Scan for the cell matching the given text and deliver its (x, y) coordinate at center. 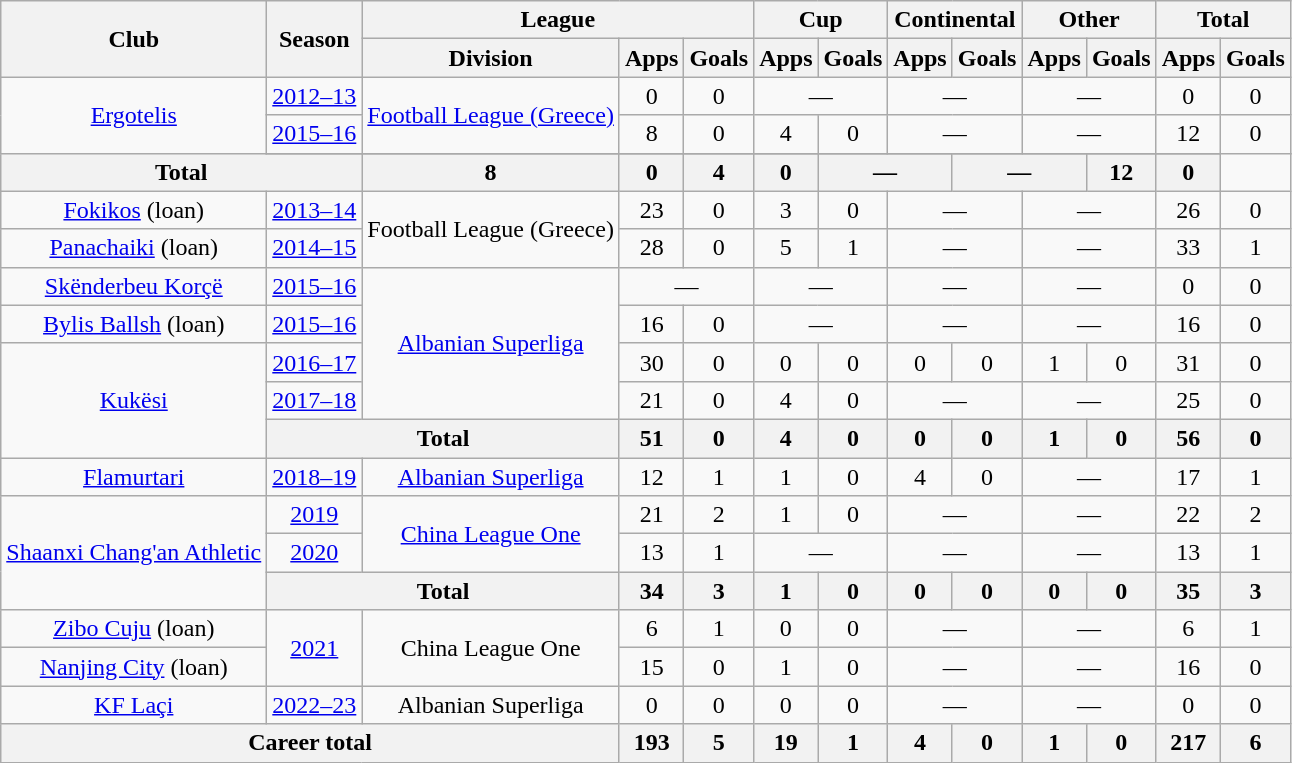
2017–18 (314, 400)
Other (1089, 20)
Skënderbeu Korçë (134, 286)
2016–17 (314, 362)
2021 (314, 648)
Division (491, 58)
33 (1188, 248)
2013–14 (314, 210)
Continental (955, 20)
28 (651, 248)
2018–19 (314, 477)
Season (314, 39)
17 (1188, 477)
56 (1188, 438)
34 (651, 591)
Bylis Ballsh (loan) (134, 324)
Panachaiki (loan) (134, 248)
19 (786, 743)
Club (134, 39)
15 (651, 667)
25 (1188, 400)
2014–15 (314, 248)
2020 (314, 553)
22 (1188, 515)
193 (651, 743)
2019 (314, 515)
Shaanxi Chang'an Athletic (134, 553)
Zibo Cuju (loan) (134, 629)
League (558, 20)
Career total (310, 743)
51 (651, 438)
Fokikos (loan) (134, 210)
Ergotelis (134, 115)
2022–23 (314, 705)
KF Laçi (134, 705)
Cup (821, 20)
35 (1188, 591)
Kukësi (134, 400)
Flamurtari (134, 477)
31 (1188, 362)
26 (1188, 210)
30 (651, 362)
23 (651, 210)
217 (1188, 743)
2012–13 (314, 96)
Nanjing City (loan) (134, 667)
